Output the (x, y) coordinate of the center of the cell containing the given text.  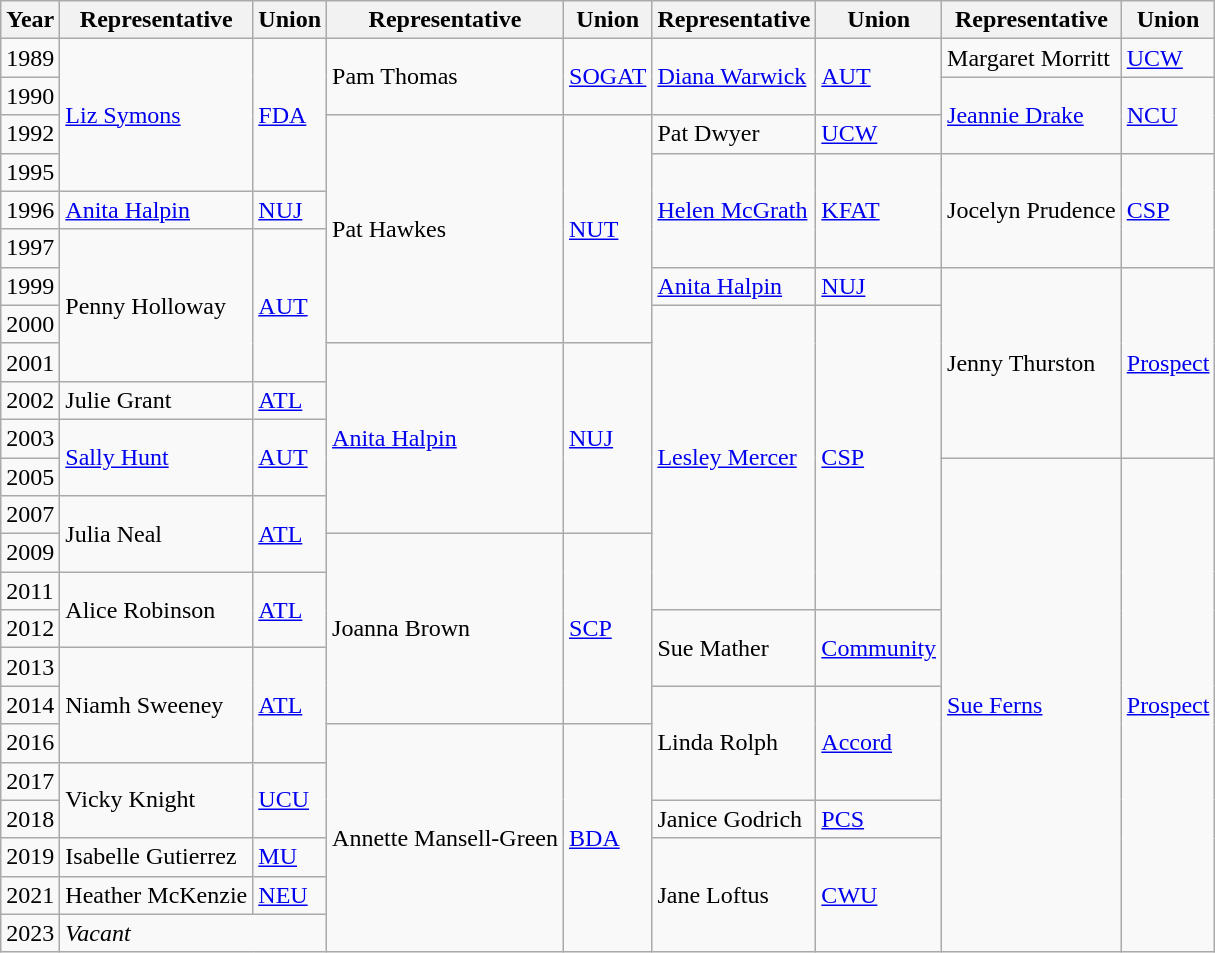
Penny Holloway (156, 305)
2019 (30, 857)
2002 (30, 400)
Joanna Brown (446, 629)
NCU (1168, 115)
Isabelle Gutierrez (156, 857)
Jane Loftus (734, 895)
Margaret Morritt (1032, 58)
Pat Hawkes (446, 229)
PCS (879, 819)
CWU (879, 895)
1999 (30, 286)
SOGAT (608, 77)
2021 (30, 895)
Julia Neal (156, 534)
Sue Mather (734, 648)
SCP (608, 629)
Sue Ferns (1032, 706)
Vicky Knight (156, 800)
Julie Grant (156, 400)
NEU (290, 895)
2001 (30, 362)
1989 (30, 58)
Pam Thomas (446, 77)
1997 (30, 248)
2005 (30, 477)
NUT (608, 229)
Alice Robinson (156, 610)
Annette Mansell-Green (446, 838)
Jocelyn Prudence (1032, 210)
Diana Warwick (734, 77)
Vacant (194, 933)
2011 (30, 591)
MU (290, 857)
2009 (30, 553)
UCU (290, 800)
Sally Hunt (156, 457)
2017 (30, 781)
Pat Dwyer (734, 134)
2014 (30, 705)
2023 (30, 933)
Accord (879, 743)
1995 (30, 172)
2016 (30, 743)
FDA (290, 115)
Janice Godrich (734, 819)
2003 (30, 438)
2012 (30, 629)
2007 (30, 515)
Heather McKenzie (156, 895)
1990 (30, 96)
Linda Rolph (734, 743)
BDA (608, 838)
Jeannie Drake (1032, 115)
Liz Symons (156, 115)
Community (879, 648)
Year (30, 20)
KFAT (879, 210)
1992 (30, 134)
Niamh Sweeney (156, 705)
1996 (30, 210)
2013 (30, 667)
Lesley Mercer (734, 457)
2000 (30, 324)
Jenny Thurston (1032, 362)
Helen McGrath (734, 210)
2018 (30, 819)
